Find where the given text appears and provide that cell's center as (X, Y) coordinate. 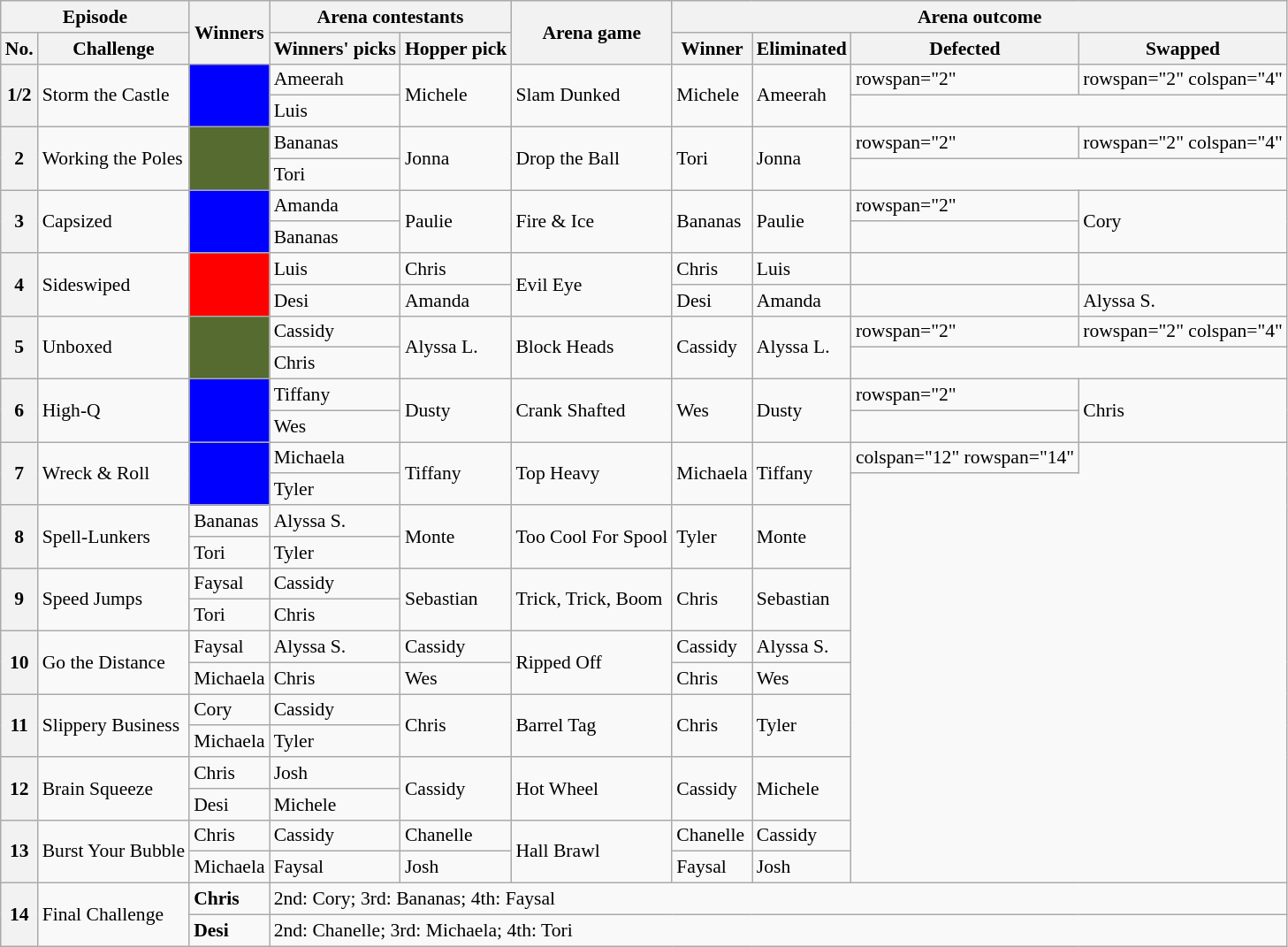
Drop the Ball (591, 159)
Defected (965, 49)
Burst Your Bubble (113, 851)
Winner (712, 49)
2nd: Chanelle; 3rd: Michaela; 4th: Tori (778, 930)
Too Cool For Spool (591, 536)
Spell-Lunkers (113, 536)
Final Challenge (113, 914)
6 (19, 410)
Arena outcome (979, 17)
Winners' picks (335, 49)
Ripped Off (591, 663)
Hopper pick (456, 49)
7 (19, 474)
Speed Jumps (113, 600)
14 (19, 914)
Top Heavy (591, 474)
Barrel Tag (591, 725)
Arena contestants (391, 17)
High-Q (113, 410)
Brain Squeeze (113, 789)
No. (19, 49)
Eliminated (802, 49)
Capsized (113, 221)
5 (19, 347)
Fire & Ice (591, 221)
colspan="12" rowspan="14" (965, 458)
Storm the Castle (113, 95)
8 (19, 536)
Block Heads (591, 347)
Swapped (1183, 49)
12 (19, 789)
Winners (229, 32)
Go the Distance (113, 663)
2nd: Cory; 3rd: Bananas; 4th: Faysal (778, 899)
13 (19, 851)
Wreck & Roll (113, 474)
Hot Wheel (591, 789)
Episode (95, 17)
Evil Eye (591, 285)
Sideswiped (113, 285)
Challenge (113, 49)
Arena game (591, 32)
2 (19, 159)
Crank Shafted (591, 410)
Hall Brawl (591, 851)
Working the Poles (113, 159)
9 (19, 600)
4 (19, 285)
1/2 (19, 95)
Trick, Trick, Boom (591, 600)
Unboxed (113, 347)
Slippery Business (113, 725)
10 (19, 663)
11 (19, 725)
3 (19, 221)
Slam Dunked (591, 95)
